Determine the [X, Y] coordinate at the center of the cell enclosing the given text.  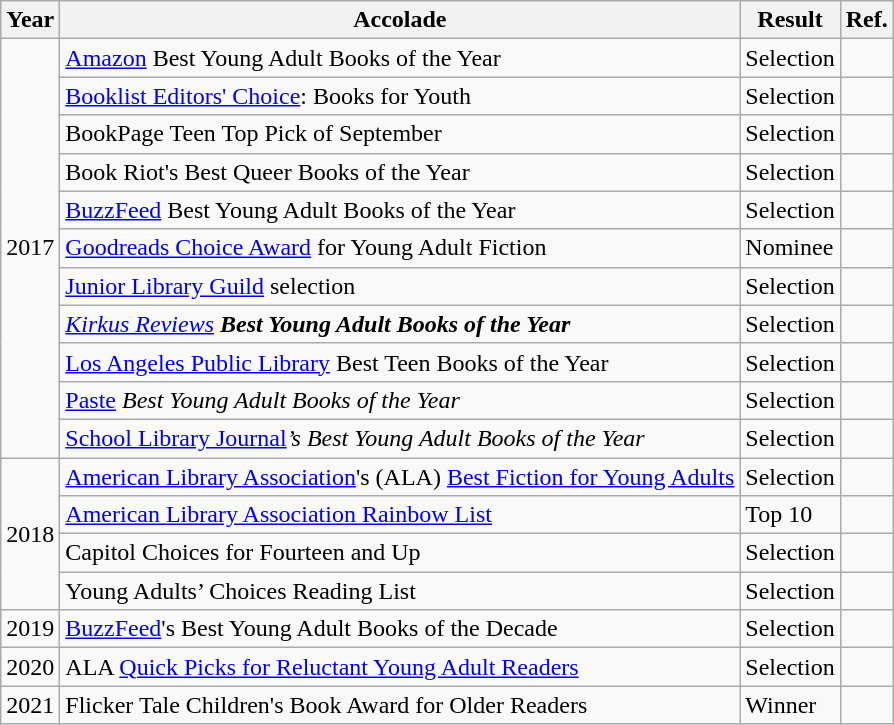
Paste Best Young Adult Books of the Year [400, 400]
ALA Quick Picks for Reluctant Young Adult Readers [400, 667]
Capitol Choices for Fourteen and Up [400, 553]
Booklist Editors' Choice: Books for Youth [400, 96]
2021 [30, 705]
Flicker Tale Children's Book Award for Older Readers [400, 705]
Ref. [866, 20]
Kirkus Reviews Best Young Adult Books of the Year [400, 324]
BuzzFeed's Best Young Adult Books of the Decade [400, 629]
2019 [30, 629]
Top 10 [790, 515]
Goodreads Choice Award for Young Adult Fiction [400, 248]
BuzzFeed Best Young Adult Books of the Year [400, 210]
Junior Library Guild selection [400, 286]
Result [790, 20]
Book Riot's Best Queer Books of the Year [400, 172]
Year [30, 20]
Amazon Best Young Adult Books of the Year [400, 58]
Los Angeles Public Library Best Teen Books of the Year [400, 362]
School Library Journal’s Best Young Adult Books of the Year [400, 438]
Young Adults’ Choices Reading List [400, 591]
Accolade [400, 20]
BookPage Teen Top Pick of September [400, 134]
2018 [30, 534]
American Library Association's (ALA) Best Fiction for Young Adults [400, 477]
2020 [30, 667]
American Library Association Rainbow List [400, 515]
2017 [30, 248]
Winner [790, 705]
Nominee [790, 248]
